Detect which cell encompasses the target text, then output its [X, Y] center coordinate. 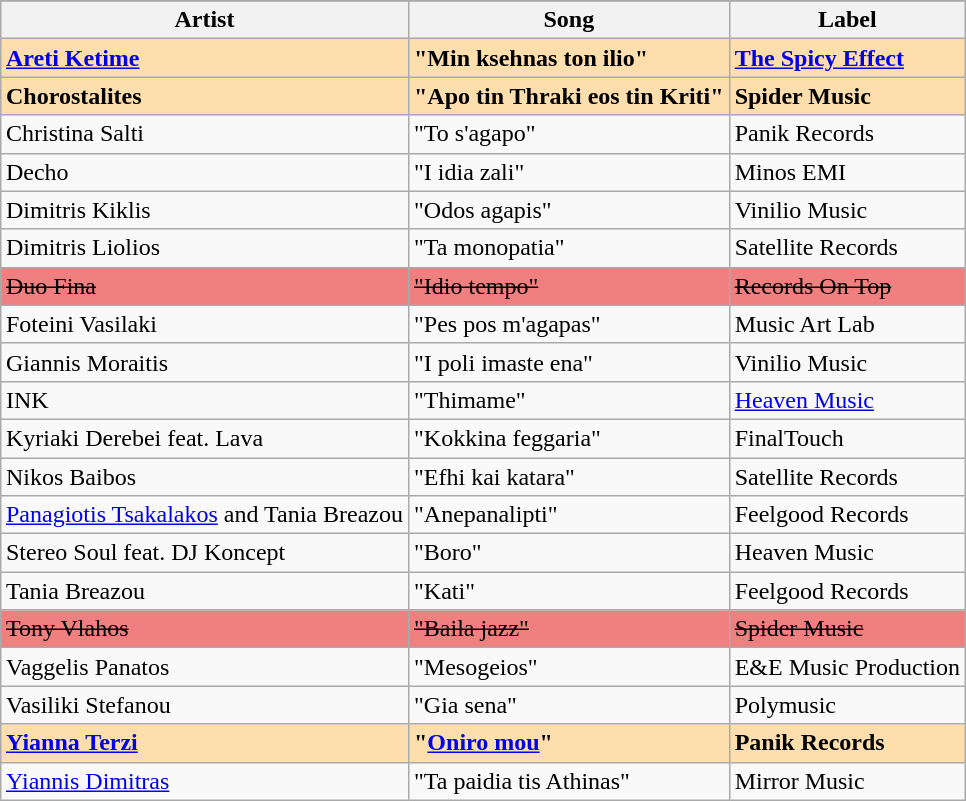
Chorostalites [204, 96]
Dimitris Liolios [204, 248]
Foteini Vasilaki [204, 324]
Label [847, 20]
"Boro" [568, 553]
Yiannis Dimitras [204, 781]
FinalTouch [847, 438]
Nikos Baibos [204, 477]
The Spicy Effect [847, 58]
Minos EMI [847, 172]
"I idia zali" [568, 172]
Tania Breazou [204, 591]
"Idio tempo" [568, 286]
Decho [204, 172]
Kyriaki Derebei feat. Lava [204, 438]
Vasiliki Stefanou [204, 705]
Duo Fina [204, 286]
Records On Top [847, 286]
Artist [204, 20]
"To s'agapo" [568, 134]
Tony Vlahos [204, 629]
Panagiotis Tsakalakos and Tania Breazou [204, 515]
"Baila jazz" [568, 629]
Yianna Terzi [204, 743]
"Min ksehnas ton ilio" [568, 58]
"Odos agapis" [568, 210]
"Pes pos m'agapas" [568, 324]
"Gia sena" [568, 705]
"Ta paidia tis Athinas" [568, 781]
"Apo tin Thraki eos tin Kriti" [568, 96]
"Efhi kai katara" [568, 477]
E&E Music Production [847, 667]
"I poli imaste ena" [568, 362]
Music Art Lab [847, 324]
"Kati" [568, 591]
Christina Salti [204, 134]
Stereo Soul feat. DJ Koncept [204, 553]
"Kokkina feggaria" [568, 438]
"Anepanalipti" [568, 515]
Vaggelis Panatos [204, 667]
Mirror Music [847, 781]
Polymusic [847, 705]
Song [568, 20]
"Ta monopatia" [568, 248]
"Thimame" [568, 400]
Areti Ketime [204, 58]
Dimitris Kiklis [204, 210]
Giannis Moraitis [204, 362]
"Oniro mou" [568, 743]
INK [204, 400]
"Mesogeios" [568, 667]
